Capture the cell that displays the provided text and extract its [X, Y] central coordinate. 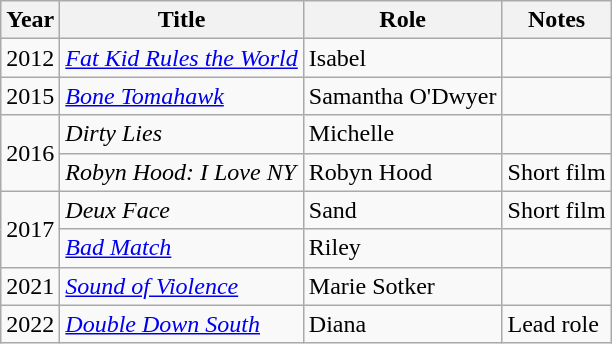
Riley [402, 248]
Bad Match [182, 248]
Dirty Lies [182, 134]
Deux Face [182, 210]
Sound of Violence [182, 286]
Isabel [402, 58]
Bone Tomahawk [182, 96]
Fat Kid Rules the World [182, 58]
Diana [402, 324]
2016 [30, 153]
Notes [556, 20]
Sand [402, 210]
2021 [30, 286]
2015 [30, 96]
Year [30, 20]
2017 [30, 229]
Robyn Hood: I Love NY [182, 172]
Lead role [556, 324]
Role [402, 20]
Michelle [402, 134]
Robyn Hood [402, 172]
Samantha O'Dwyer [402, 96]
Title [182, 20]
2012 [30, 58]
Marie Sotker [402, 286]
2022 [30, 324]
Double Down South [182, 324]
